For the text-containing cell, return its midpoint in (X, Y) coordinate format. 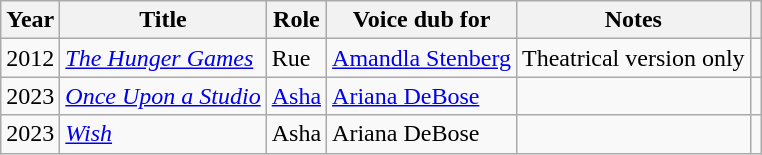
Theatrical version only (633, 58)
2012 (30, 58)
Title (163, 20)
Wish (163, 134)
The Hunger Games (163, 58)
Role (296, 20)
Once Upon a Studio (163, 96)
Year (30, 20)
Voice dub for (422, 20)
Rue (296, 58)
Amandla Stenberg (422, 58)
Notes (633, 20)
